Return [X, Y] of the center of cell containing provided text 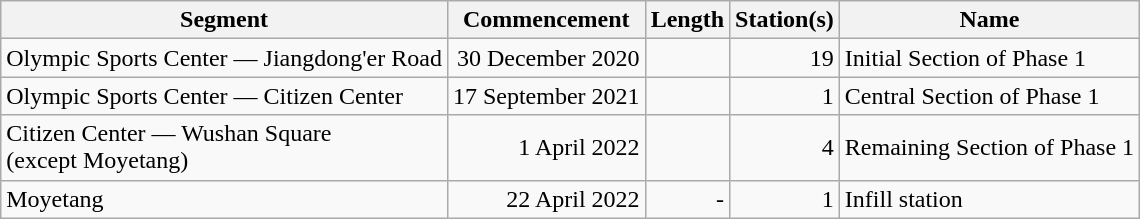
Infill station [989, 199]
Name [989, 20]
Olympic Sports Center — Jiangdong'er Road [224, 58]
4 [785, 148]
19 [785, 58]
Segment [224, 20]
Moyetang [224, 199]
- [687, 199]
Central Section of Phase 1 [989, 96]
Olympic Sports Center — Citizen Center [224, 96]
Commencement [546, 20]
Citizen Center — Wushan Square(except Moyetang) [224, 148]
Initial Section of Phase 1 [989, 58]
30 December 2020 [546, 58]
Station(s) [785, 20]
Remaining Section of Phase 1 [989, 148]
22 April 2022 [546, 199]
1 April 2022 [546, 148]
Length [687, 20]
17 September 2021 [546, 96]
